Search for the cell housing the specified text and yield its [X, Y] center coordinate. 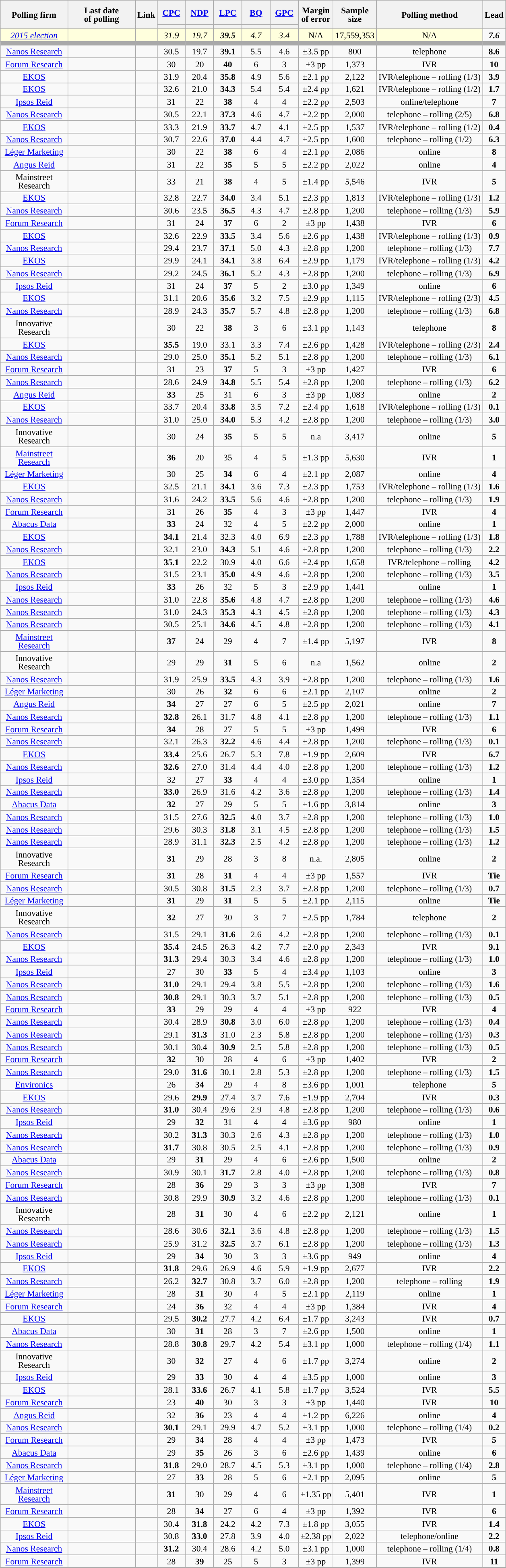
36.5 [228, 210]
2,121 [355, 1214]
1,354 [355, 779]
1,600 [355, 139]
35.8 [228, 77]
Polling firm [34, 14]
949 [355, 1256]
36.1 [228, 273]
29.7 [228, 1344]
7.4 [284, 344]
33.1 [228, 344]
2,021 [355, 704]
2,115 [355, 901]
BQ [256, 12]
3,417 [355, 436]
39.5 [228, 35]
33.3 [171, 126]
5,197 [355, 641]
CPC [171, 12]
±3.4 pp [316, 971]
1,784 [355, 918]
6.2 [494, 382]
1.7 [494, 89]
32.7 [200, 1281]
LPC [228, 12]
IVR/telephone – rolling [430, 561]
1,103 [355, 971]
29.5 [171, 1319]
1,537 [355, 126]
3,274 [355, 1361]
3,055 [355, 1523]
34.8 [228, 382]
27.7 [228, 1319]
±1.35 pp [316, 1494]
35.3 [228, 612]
1,562 [355, 662]
Samplesize [355, 14]
2.9 [256, 1109]
1,428 [355, 344]
28.8 [171, 1344]
0.6 [494, 1109]
Link [147, 14]
1,447 [355, 512]
23.0 [200, 549]
6.7 [494, 754]
37.1 [228, 248]
1.3 [494, 1244]
2015 election [34, 35]
1,399 [355, 1561]
22.2 [200, 561]
1,788 [355, 536]
2,122 [355, 77]
1,384 [355, 1306]
1,083 [355, 395]
1,427 [355, 370]
1,349 [355, 286]
21.4 [200, 536]
22.7 [200, 198]
Environics [34, 1084]
19.0 [200, 344]
1,658 [355, 561]
27.8 [228, 1536]
5,401 [355, 1494]
22.6 [200, 139]
3,524 [355, 1390]
1,402 [355, 1059]
6,226 [355, 1415]
30.7 [171, 139]
22.1 [200, 114]
telephone – rolling (1/2) [430, 139]
35.5 [171, 344]
20.6 [200, 298]
39.1 [228, 52]
2,119 [355, 1294]
35.0 [228, 574]
±1.6 pp [316, 805]
Polling method [430, 14]
1,621 [355, 89]
21.0 [200, 89]
2,086 [355, 152]
±1.3 pp [316, 457]
1,308 [355, 1185]
35.7 [228, 311]
33.6 [200, 1390]
28.1 [171, 1390]
1,392 [355, 1511]
GPC [284, 12]
5,630 [355, 457]
6.3 [494, 139]
2,704 [355, 1097]
23.7 [200, 248]
11 [494, 1561]
980 [355, 1122]
1,557 [355, 876]
5,546 [355, 181]
2,343 [355, 947]
29.2 [171, 273]
24.1 [200, 261]
3,814 [355, 805]
24.9 [200, 382]
1,499 [355, 729]
22.8 [200, 599]
±2.0 pp [316, 947]
2,609 [355, 754]
2.4 [494, 344]
1,813 [355, 198]
5.7 [256, 311]
2,095 [355, 1477]
2,503 [355, 101]
21.1 [200, 487]
1,441 [355, 587]
7.8 [284, 754]
27.6 [200, 817]
1,618 [355, 407]
2,087 [355, 474]
1,439 [355, 1452]
3.1 [256, 830]
n.a. [316, 859]
1,473 [355, 1440]
±1.2 pp [316, 1415]
23.1 [200, 574]
1,001 [355, 1084]
NDP [200, 12]
Marginof error [316, 14]
3.3 [256, 344]
Last dateof polling [101, 14]
0.2 [494, 1427]
27.0 [200, 767]
1.8 [494, 536]
22.9 [200, 235]
2,677 [355, 1269]
26.2 [171, 1281]
37.3 [228, 114]
1,440 [355, 1402]
3,243 [355, 1319]
31.4 [228, 767]
35.4 [171, 947]
37.0 [228, 139]
telephone – rolling (2/5) [430, 114]
Lead [494, 14]
1,373 [355, 64]
1,753 [355, 487]
1,115 [355, 298]
32.2 [228, 742]
21 [200, 181]
telephone – rolling [430, 1281]
8.6 [494, 52]
online/telephone [430, 101]
telephone/online [430, 1536]
25.6 [200, 754]
23.5 [200, 210]
±1.8 pp [316, 1523]
33.8 [228, 407]
2,805 [355, 859]
27.4 [228, 1097]
1,179 [355, 261]
±2.38 pp [316, 1536]
39 [200, 1561]
26.1 [200, 717]
7.2 [284, 407]
2,107 [355, 691]
1,143 [355, 327]
9.1 [494, 947]
800 [355, 52]
34.6 [228, 624]
28.7 [228, 1465]
21.9 [200, 126]
17,559,353 [355, 35]
25.1 [200, 624]
922 [355, 1009]
6.6 [284, 561]
7.5 [284, 298]
33.4 [171, 754]
